Output the (X, Y) coordinate of the center of the cell containing the given text.  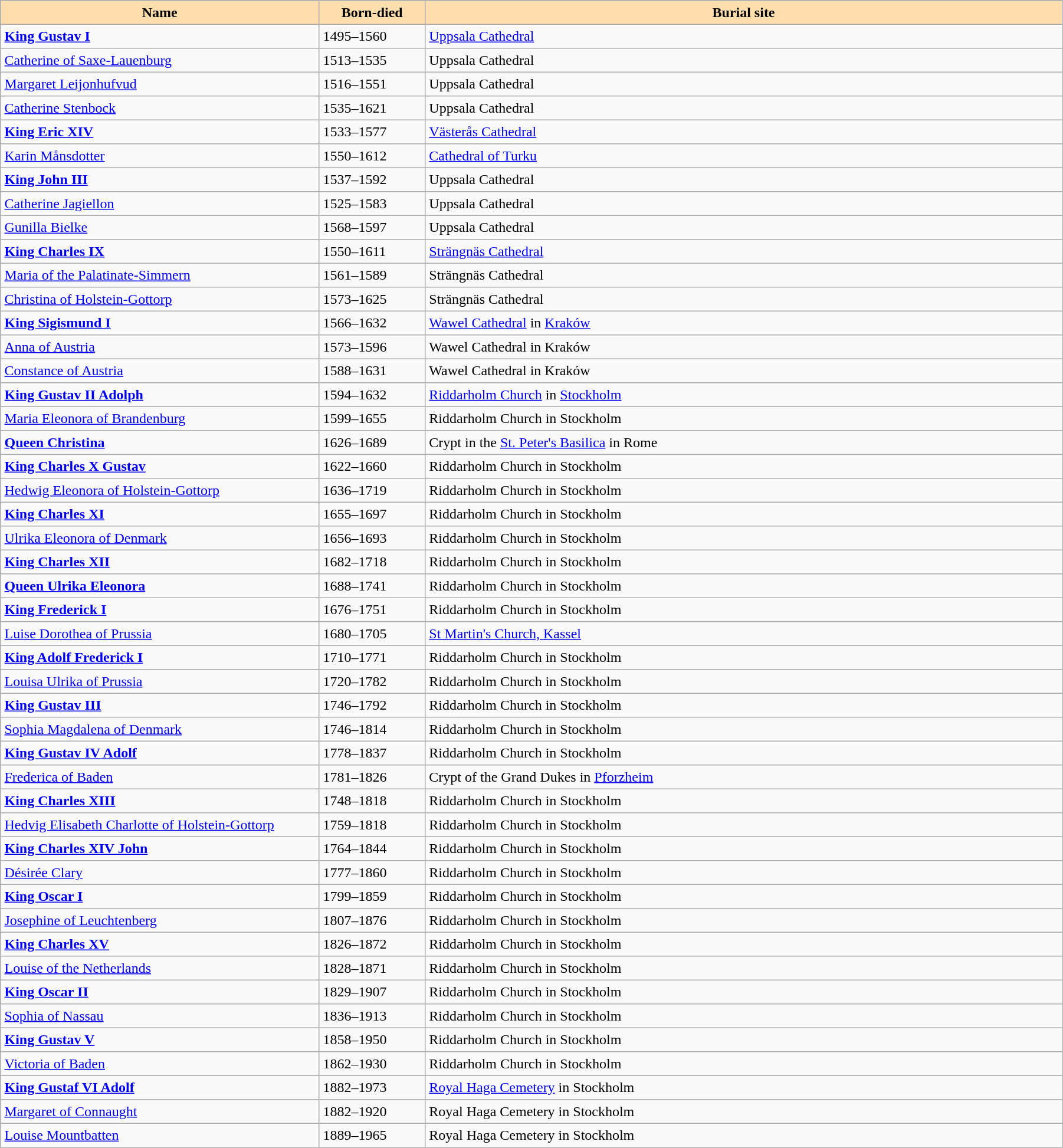
Sophia Magdalena of Denmark (160, 729)
1516–1551 (372, 84)
King Gustav I (160, 36)
Louisa Ulrika of Prussia (160, 681)
1764–1844 (372, 848)
Louise of the Netherlands (160, 968)
Queen Christina (160, 442)
1561–1589 (372, 275)
Ulrika Eleonora of Denmark (160, 538)
1573–1625 (372, 299)
King Charles X Gustav (160, 466)
1710–1771 (372, 657)
Catherine of Saxe-Lauenburg (160, 60)
1799–1859 (372, 896)
Victoria of Baden (160, 1064)
Crypt in the St. Peter's Basilica in Rome (744, 442)
1676–1751 (372, 609)
Margaret of Connaught (160, 1111)
1513–1535 (372, 60)
1568–1597 (372, 227)
King Frederick I (160, 609)
St Martin's Church, Kassel (744, 634)
1680–1705 (372, 634)
King Sigismund I (160, 323)
Catherine Jagiellon (160, 204)
King Gustav III (160, 705)
1537–1592 (372, 179)
King Charles XIII (160, 801)
Catherine Stenbock (160, 108)
Frederica of Baden (160, 777)
Anna of Austria (160, 347)
1759–1818 (372, 825)
1655–1697 (372, 514)
King Charles XII (160, 562)
Christina of Holstein-Gottorp (160, 299)
Hedwig Eleonora of Holstein-Gottorp (160, 490)
Maria of the Palatinate-Simmern (160, 275)
1748–1818 (372, 801)
Västerås Cathedral (744, 132)
1889–1965 (372, 1135)
King Gustav IV Adolf (160, 753)
1594–1632 (372, 395)
King Oscar II (160, 992)
Luise Dorothea of Prussia (160, 634)
Josephine of Leuchtenberg (160, 920)
1746–1792 (372, 705)
1781–1826 (372, 777)
1656–1693 (372, 538)
1858–1950 (372, 1039)
King Eric XIV (160, 132)
Margaret Leijonhufvud (160, 84)
Crypt of the Grand Dukes in Pforzheim (744, 777)
1550–1611 (372, 251)
Queen Ulrika Eleonora (160, 586)
1688–1741 (372, 586)
1588–1631 (372, 370)
Burial site (744, 12)
1777–1860 (372, 873)
1882–1920 (372, 1111)
Cathedral of Turku (744, 156)
Born-died (372, 12)
1807–1876 (372, 920)
King Gustav V (160, 1039)
1746–1814 (372, 729)
1882–1973 (372, 1087)
King John III (160, 179)
Désirée Clary (160, 873)
1828–1871 (372, 968)
King Charles IX (160, 251)
1682–1718 (372, 562)
King Adolf Frederick I (160, 657)
Hedvig Elisabeth Charlotte of Holstein-Gottorp (160, 825)
1829–1907 (372, 992)
1720–1782 (372, 681)
1525–1583 (372, 204)
1495–1560 (372, 36)
1826–1872 (372, 944)
1778–1837 (372, 753)
1533–1577 (372, 132)
Gunilla Bielke (160, 227)
Maria Eleonora of Brandenburg (160, 418)
King Charles XIV John (160, 848)
1550–1612 (372, 156)
King Oscar I (160, 896)
1862–1930 (372, 1064)
King Charles XV (160, 944)
King Charles XI (160, 514)
King Gustav II Adolph (160, 395)
Name (160, 12)
1566–1632 (372, 323)
Sophia of Nassau (160, 1016)
1535–1621 (372, 108)
King Gustaf VI Adolf (160, 1087)
Louise Mountbatten (160, 1135)
Karin Månsdotter (160, 156)
1636–1719 (372, 490)
1626–1689 (372, 442)
Constance of Austria (160, 370)
1622–1660 (372, 466)
1836–1913 (372, 1016)
1599–1655 (372, 418)
1573–1596 (372, 347)
